Scan for the cell matching the given text and deliver its (x, y) coordinate at center. 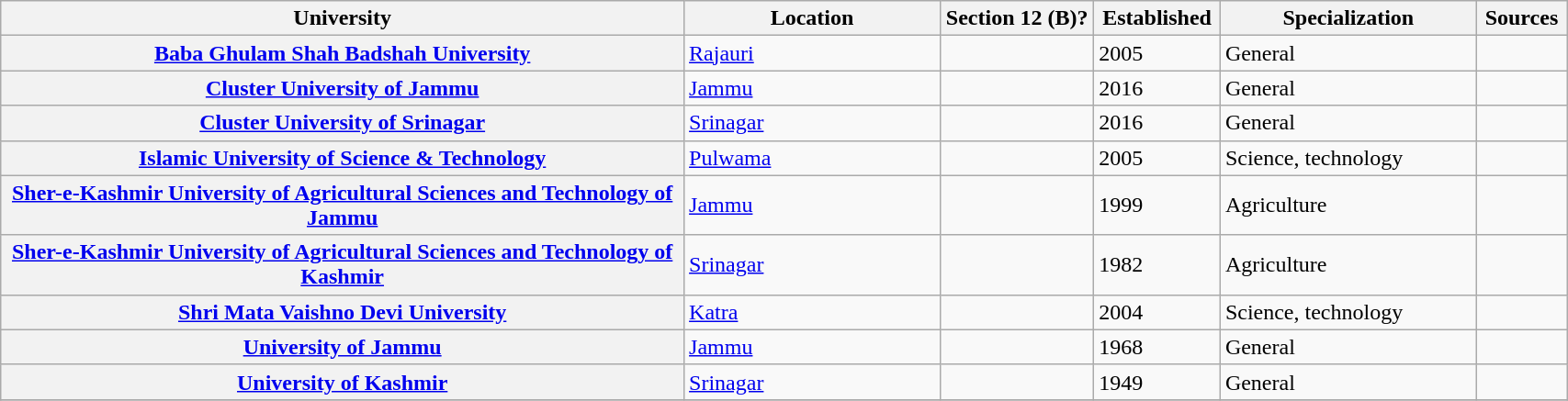
Specialization (1348, 18)
University of Kashmir (343, 382)
Katra (812, 312)
Sources (1521, 18)
1968 (1157, 347)
Cluster University of Srinagar (343, 123)
Sher-e-Kashmir University of Agricultural Sciences and Technology of Jammu (343, 206)
Baba Ghulam Shah Badshah University (343, 53)
Islamic University of Science & Technology (343, 158)
Established (1157, 18)
1999 (1157, 206)
University of Jammu (343, 347)
1982 (1157, 264)
Pulwama (812, 158)
Rajauri (812, 53)
1949 (1157, 382)
Section 12 (B)? (1016, 18)
Location (812, 18)
Cluster University of Jammu (343, 88)
Shri Mata Vaishno Devi University (343, 312)
2004 (1157, 312)
Sher-e-Kashmir University of Agricultural Sciences and Technology of Kashmir (343, 264)
University (343, 18)
